Capture the cell that displays the provided text and extract its (x, y) central coordinate. 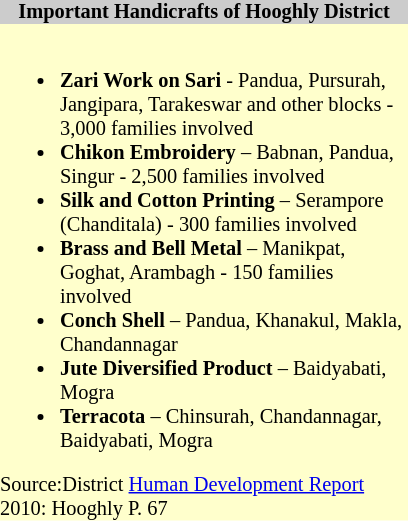
Important Handicrafts of Hooghly District (204, 12)
